Identify which cell holds the provided text, then report its (x, y) central coordinate. 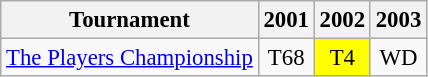
WD (398, 58)
2001 (286, 20)
T4 (342, 58)
2002 (342, 20)
T68 (286, 58)
Tournament (130, 20)
The Players Championship (130, 58)
2003 (398, 20)
